Search for the cell housing the specified text and yield its (X, Y) center coordinate. 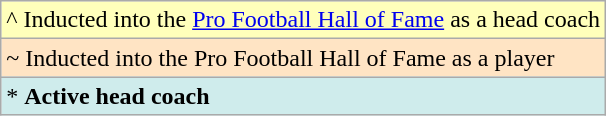
* Active head coach (304, 96)
^ Inducted into the Pro Football Hall of Fame as a head coach (304, 20)
~ Inducted into the Pro Football Hall of Fame as a player (304, 58)
